From the cell containing the given text, extract its center point as [x, y] coordinate. 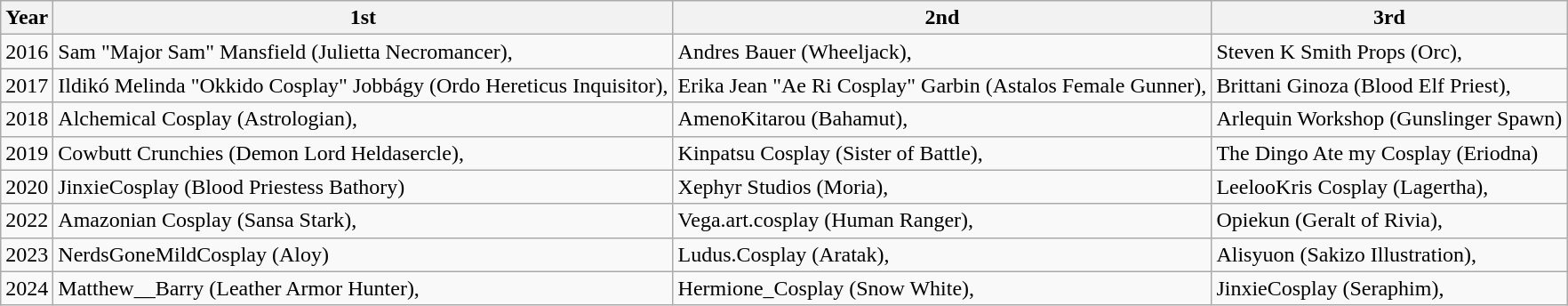
2018 [27, 119]
Ludus.Cosplay (Aratak), [942, 254]
2nd [942, 18]
Cowbutt Crunchies (Demon Lord Heldasercle), [363, 153]
Hermione_Cosplay (Snow White), [942, 288]
The Dingo Ate my Cosplay (Eriodna) [1389, 153]
Alchemical Cosplay (Astrologian), [363, 119]
AmenoKitarou (Bahamut), [942, 119]
JinxieCosplay (Blood Priestess Bathory) [363, 187]
Matthew__Barry (Leather Armor Hunter), [363, 288]
Andres Bauer (Wheeljack), [942, 52]
Amazonian Cosplay (Sansa Stark), [363, 221]
2020 [27, 187]
2024 [27, 288]
2016 [27, 52]
LeelooKris Cosplay (Lagertha), [1389, 187]
Steven K Smith Props (Orc), [1389, 52]
Ildikó Melinda "Okkido Cosplay" Jobbágy (Ordo Hereticus Inquisitor), [363, 85]
JinxieCosplay (Seraphim), [1389, 288]
Alisyuon (Sakizo Illustration), [1389, 254]
2017 [27, 85]
Brittani Ginoza (Blood Elf Priest), [1389, 85]
Sam "Major Sam" Mansfield (Julietta Necromancer), [363, 52]
2019 [27, 153]
Vega.art.cosplay (Human Ranger), [942, 221]
Kinpatsu Cosplay (Sister of Battle), [942, 153]
1st [363, 18]
Year [27, 18]
Erika Jean "Ae Ri Cosplay" Garbin (Astalos Female Gunner), [942, 85]
3rd [1389, 18]
2022 [27, 221]
2023 [27, 254]
Xephyr Studios (Moria), [942, 187]
Opiekun (Geralt of Rivia), [1389, 221]
NerdsGoneMildCosplay (Aloy) [363, 254]
Arlequin Workshop (Gunslinger Spawn) [1389, 119]
